Identify which cell holds the provided text, then report its (X, Y) central coordinate. 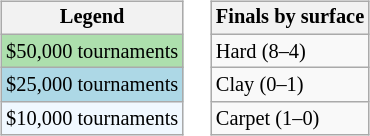
$10,000 tournaments (92, 119)
Legend (92, 18)
Finals by surface (290, 18)
$25,000 tournaments (92, 85)
$50,000 tournaments (92, 51)
Hard (8–4) (290, 51)
Carpet (1–0) (290, 119)
Clay (0–1) (290, 85)
